Return [x, y] of the center of cell containing provided text 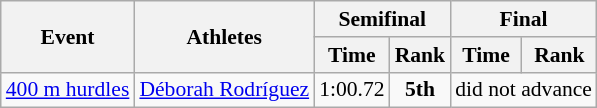
Déborah Rodríguez [224, 90]
did not advance [524, 90]
Semifinal [382, 19]
5th [420, 90]
Event [68, 36]
Final [524, 19]
1:00.72 [352, 90]
Athletes [224, 36]
400 m hurdles [68, 90]
